Search for the cell housing the specified text and yield its (x, y) center coordinate. 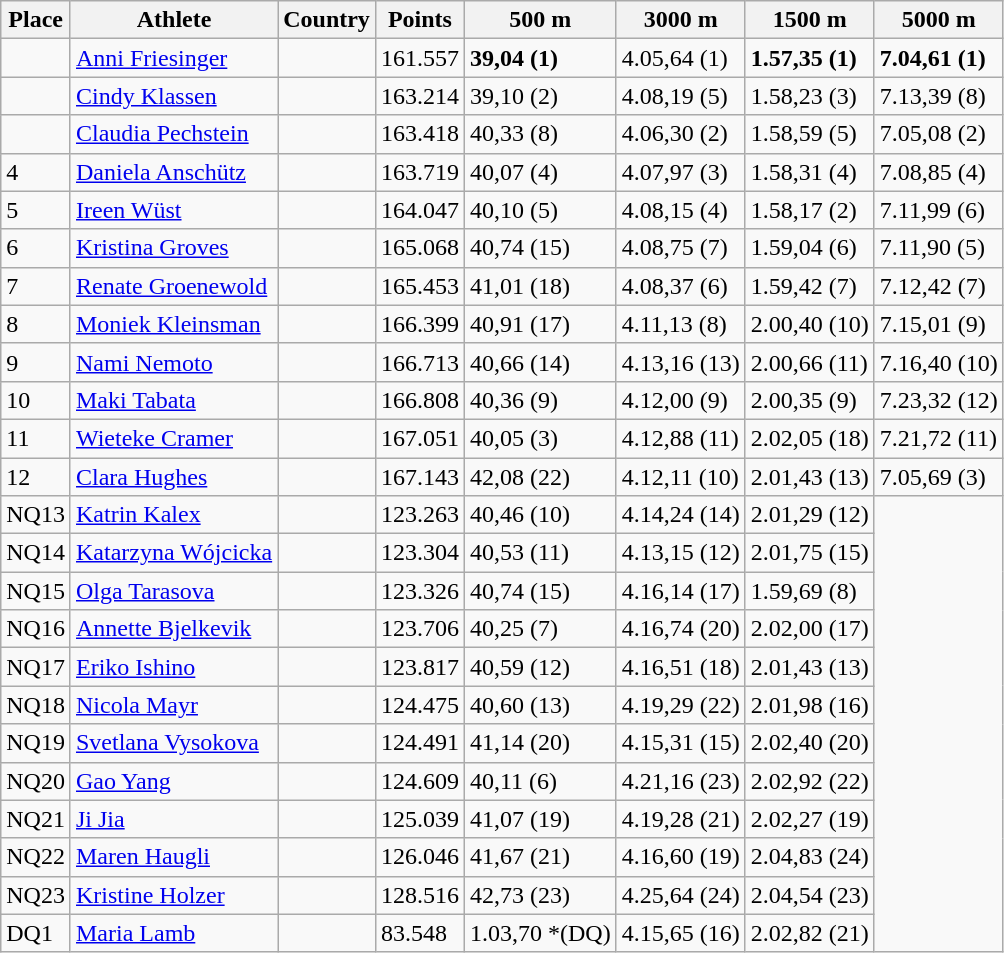
Wieteke Cramer (174, 438)
4.08,19 (5) (680, 96)
Clara Hughes (174, 477)
41,07 (19) (540, 819)
4.07,97 (3) (680, 172)
4.08,75 (7) (680, 248)
7 (36, 286)
167.143 (420, 477)
Claudia Pechstein (174, 134)
7.04,61 (1) (938, 58)
2.02,27 (19) (810, 819)
39,10 (2) (540, 96)
NQ21 (36, 819)
2.02,00 (17) (810, 629)
7.23,32 (12) (938, 400)
4.14,24 (14) (680, 515)
Moniek Kleinsman (174, 324)
Country (327, 20)
500 m (540, 20)
4.11,13 (8) (680, 324)
4.19,28 (21) (680, 819)
Place (36, 20)
165.453 (420, 286)
126.046 (420, 857)
4.12,88 (11) (680, 438)
10 (36, 400)
2.02,05 (18) (810, 438)
40,60 (13) (540, 705)
2.04,54 (23) (810, 895)
2.01,98 (16) (810, 705)
123.326 (420, 591)
4.16,60 (19) (680, 857)
42,73 (23) (540, 895)
40,33 (8) (540, 134)
Renate Groenewold (174, 286)
4.12,00 (9) (680, 400)
4.08,37 (6) (680, 286)
1.59,69 (8) (810, 591)
Ireen Wüst (174, 210)
123.304 (420, 553)
123.263 (420, 515)
40,66 (14) (540, 362)
1.03,70 *(DQ) (540, 933)
Maria Lamb (174, 933)
4.16,51 (18) (680, 667)
Svetlana Vysokova (174, 743)
4.15,31 (15) (680, 743)
166.713 (420, 362)
4.19,29 (22) (680, 705)
4 (36, 172)
1.58,23 (3) (810, 96)
2.02,40 (20) (810, 743)
163.719 (420, 172)
163.214 (420, 96)
2.00,35 (9) (810, 400)
40,59 (12) (540, 667)
Cindy Klassen (174, 96)
Gao Yang (174, 781)
164.047 (420, 210)
Ji Jia (174, 819)
Nami Nemoto (174, 362)
2.01,75 (15) (810, 553)
4.13,16 (13) (680, 362)
1.58,31 (4) (810, 172)
6 (36, 248)
123.817 (420, 667)
NQ17 (36, 667)
NQ14 (36, 553)
1.57,35 (1) (810, 58)
83.548 (420, 933)
128.516 (420, 895)
40,05 (3) (540, 438)
165.068 (420, 248)
7.05,69 (3) (938, 477)
7.11,99 (6) (938, 210)
NQ20 (36, 781)
7.12,42 (7) (938, 286)
4.08,15 (4) (680, 210)
2.02,82 (21) (810, 933)
166.808 (420, 400)
40,46 (10) (540, 515)
41,14 (20) (540, 743)
11 (36, 438)
4.16,74 (20) (680, 629)
40,07 (4) (540, 172)
166.399 (420, 324)
124.491 (420, 743)
NQ13 (36, 515)
Eriko Ishino (174, 667)
8 (36, 324)
NQ19 (36, 743)
1.58,59 (5) (810, 134)
167.051 (420, 438)
Katrin Kalex (174, 515)
12 (36, 477)
9 (36, 362)
Daniela Anschütz (174, 172)
7.16,40 (10) (938, 362)
7.21,72 (11) (938, 438)
41,01 (18) (540, 286)
Maki Tabata (174, 400)
40,25 (7) (540, 629)
Athlete (174, 20)
NQ18 (36, 705)
NQ23 (36, 895)
125.039 (420, 819)
2.04,83 (24) (810, 857)
4.21,16 (23) (680, 781)
Anni Friesinger (174, 58)
4.15,65 (16) (680, 933)
123.706 (420, 629)
Katarzyna Wójcicka (174, 553)
Olga Tarasova (174, 591)
Points (420, 20)
39,04 (1) (540, 58)
2.00,40 (10) (810, 324)
DQ1 (36, 933)
4.25,64 (24) (680, 895)
40,11 (6) (540, 781)
NQ15 (36, 591)
Annette Bjelkevik (174, 629)
5 (36, 210)
42,08 (22) (540, 477)
161.557 (420, 58)
4.13,15 (12) (680, 553)
4.16,14 (17) (680, 591)
7.13,39 (8) (938, 96)
Maren Haugli (174, 857)
7.08,85 (4) (938, 172)
1.59,42 (7) (810, 286)
3000 m (680, 20)
7.11,90 (5) (938, 248)
1500 m (810, 20)
7.15,01 (9) (938, 324)
5000 m (938, 20)
4.05,64 (1) (680, 58)
40,53 (11) (540, 553)
NQ16 (36, 629)
Nicola Mayr (174, 705)
124.475 (420, 705)
40,91 (17) (540, 324)
40,36 (9) (540, 400)
NQ22 (36, 857)
1.58,17 (2) (810, 210)
2.02,92 (22) (810, 781)
Kristine Holzer (174, 895)
41,67 (21) (540, 857)
4.06,30 (2) (680, 134)
4.12,11 (10) (680, 477)
163.418 (420, 134)
7.05,08 (2) (938, 134)
2.01,29 (12) (810, 515)
124.609 (420, 781)
2.00,66 (11) (810, 362)
40,10 (5) (540, 210)
1.59,04 (6) (810, 248)
Kristina Groves (174, 248)
